Locate the cell with the specified text and output its [x, y] center coordinate. 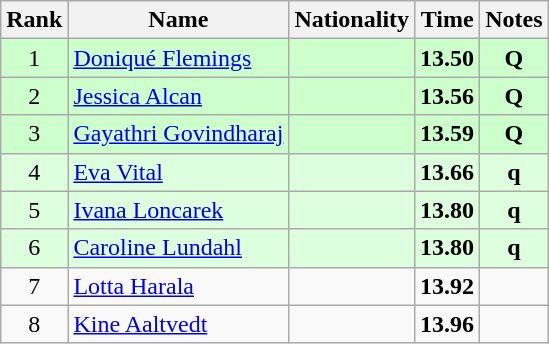
2 [34, 96]
5 [34, 210]
Eva Vital [178, 172]
Gayathri Govindharaj [178, 134]
6 [34, 248]
13.96 [448, 324]
1 [34, 58]
7 [34, 286]
Rank [34, 20]
Doniqué Flemings [178, 58]
Name [178, 20]
Caroline Lundahl [178, 248]
Ivana Loncarek [178, 210]
Nationality [352, 20]
Time [448, 20]
Kine Aaltvedt [178, 324]
8 [34, 324]
13.56 [448, 96]
Jessica Alcan [178, 96]
13.59 [448, 134]
13.50 [448, 58]
4 [34, 172]
13.66 [448, 172]
Notes [514, 20]
Lotta Harala [178, 286]
3 [34, 134]
13.92 [448, 286]
